Return [x, y] of the center of cell containing provided text 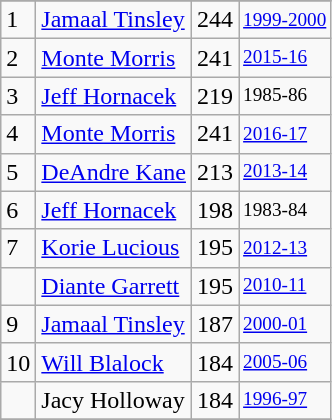
198 [214, 210]
2010-11 [285, 286]
Diante Garrett [114, 286]
1983-84 [285, 210]
244 [214, 20]
213 [214, 172]
4 [18, 134]
7 [18, 248]
10 [18, 362]
9 [18, 324]
2015-16 [285, 58]
1 [18, 20]
2 [18, 58]
Jacy Holloway [114, 400]
5 [18, 172]
Korie Lucious [114, 248]
6 [18, 210]
1996-97 [285, 400]
2012-13 [285, 248]
Will Blalock [114, 362]
1999-2000 [285, 20]
219 [214, 96]
187 [214, 324]
2016-17 [285, 134]
2000-01 [285, 324]
2013-14 [285, 172]
1985-86 [285, 96]
3 [18, 96]
2005-06 [285, 362]
DeAndre Kane [114, 172]
